Output the [X, Y] coordinate of the center of the cell containing the given text.  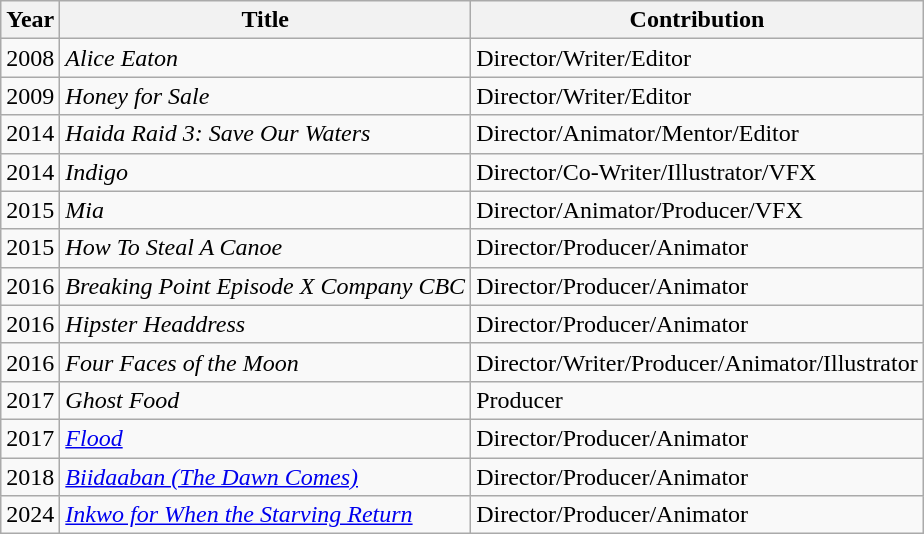
Director/Animator/Mentor/Editor [698, 134]
Producer [698, 400]
Indigo [266, 172]
Four Faces of the Moon [266, 362]
Ghost Food [266, 400]
Flood [266, 438]
2009 [30, 96]
Director/Animator/Producer/VFX [698, 210]
Director/Writer/Producer/Animator/Illustrator [698, 362]
Director/Co-Writer/Illustrator/VFX [698, 172]
2024 [30, 515]
How To Steal A Canoe [266, 248]
2008 [30, 58]
2018 [30, 477]
Contribution [698, 20]
Title [266, 20]
Year [30, 20]
Biidaaban (The Dawn Comes) [266, 477]
Mia [266, 210]
Inkwo for When the Starving Return [266, 515]
Hipster Headdress [266, 324]
Haida Raid 3: Save Our Waters [266, 134]
Alice Eaton [266, 58]
Breaking Point Episode X Company CBC [266, 286]
Honey for Sale [266, 96]
